Search for the cell housing the specified text and yield its [x, y] center coordinate. 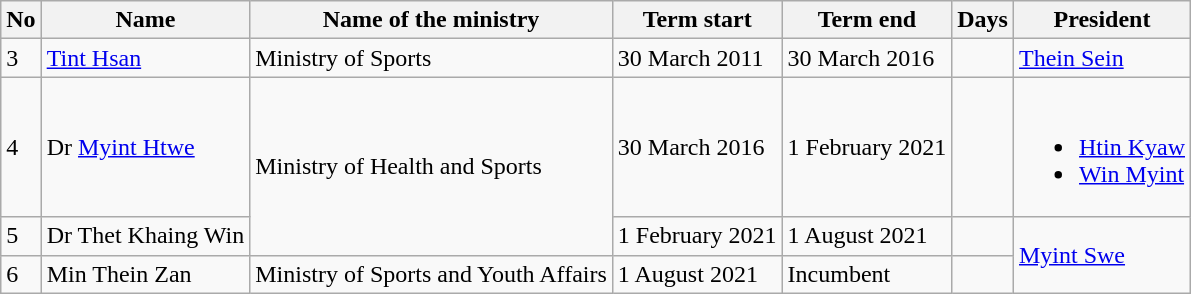
Ministry of Sports [432, 58]
President [1102, 20]
5 [21, 236]
Ministry of Health and Sports [432, 166]
Myint Swe [1102, 255]
Incumbent [867, 274]
Dr Myint Htwe [146, 147]
Days [983, 20]
Dr Thet Khaing Win [146, 236]
6 [21, 274]
Tint Hsan [146, 58]
30 March 2011 [697, 58]
Name [146, 20]
Name of the ministry [432, 20]
Min Thein Zan [146, 274]
No [21, 20]
4 [21, 147]
Thein Sein [1102, 58]
Ministry of Sports and Youth Affairs [432, 274]
3 [21, 58]
Term end [867, 20]
Term start [697, 20]
Htin KyawWin Myint [1102, 147]
